For the text-containing cell, return its midpoint in (X, Y) coordinate format. 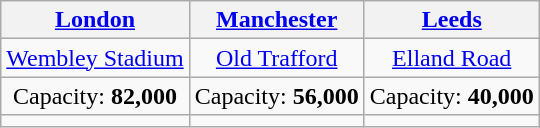
Elland Road (452, 58)
Wembley Stadium (95, 58)
Old Trafford (276, 58)
London (95, 20)
Capacity: 56,000 (276, 96)
Manchester (276, 20)
Capacity: 40,000 (452, 96)
Leeds (452, 20)
Capacity: 82,000 (95, 96)
